Detect which cell encompasses the target text, then output its (X, Y) center coordinate. 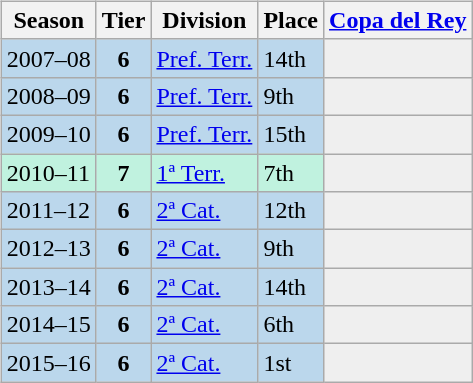
1ª Terr. (204, 173)
2015–16 (48, 363)
2009–10 (48, 134)
Place (291, 20)
Division (204, 20)
Copa del Rey (398, 20)
12th (291, 211)
2012–13 (48, 249)
2007–08 (48, 58)
2011–12 (48, 211)
2008–09 (48, 96)
15th (291, 134)
7th (291, 173)
7 (124, 173)
Tier (124, 20)
6th (291, 325)
2014–15 (48, 325)
1st (291, 363)
Season (48, 20)
2013–14 (48, 287)
2010–11 (48, 173)
